Detect which cell encompasses the target text, then output its (x, y) center coordinate. 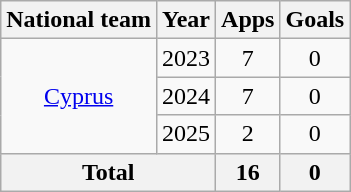
2 (248, 134)
Apps (248, 20)
Goals (315, 20)
2025 (186, 134)
Cyprus (79, 96)
National team (79, 20)
2023 (186, 58)
16 (248, 172)
Total (108, 172)
Year (186, 20)
2024 (186, 96)
